Output the [x, y] coordinate of the center of the cell containing the given text.  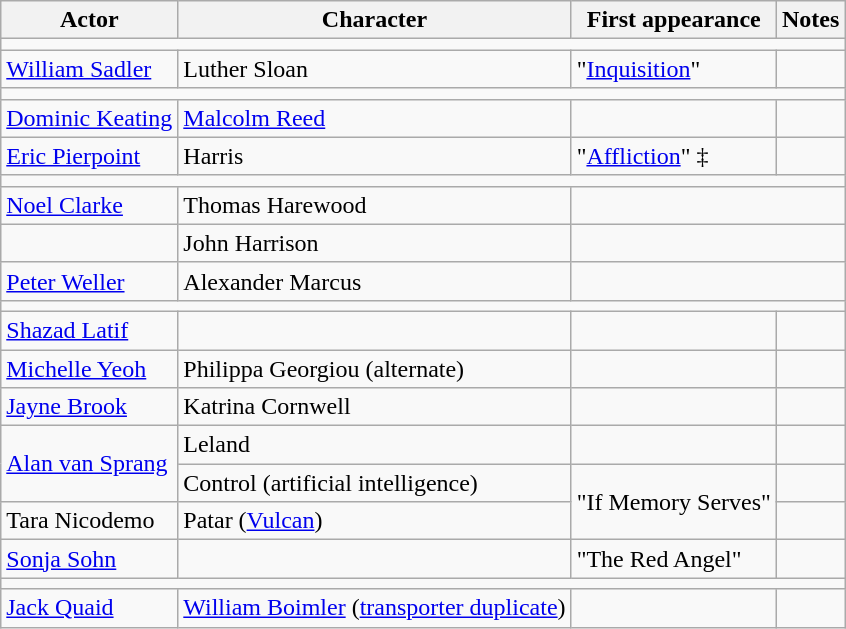
Peter Weller [90, 281]
Noel Clarke [90, 205]
Michelle Yeoh [90, 369]
Patar (Vulcan) [374, 521]
Malcolm Reed [374, 118]
First appearance [674, 20]
William Sadler [90, 69]
Jack Quaid [90, 608]
"If Memory Serves" [674, 502]
"The Red Angel" [674, 559]
"Inquisition" [674, 69]
Alan van Sprang [90, 464]
Notes [810, 20]
Jayne Brook [90, 407]
William Boimler (transporter duplicate) [374, 608]
Thomas Harewood [374, 205]
Eric Pierpoint [90, 156]
Luther Sloan [374, 69]
Harris [374, 156]
Dominic Keating [90, 118]
Leland [374, 445]
"Affliction" ‡ [674, 156]
Actor [90, 20]
Character [374, 20]
Shazad Latif [90, 330]
John Harrison [374, 243]
Control (artificial intelligence) [374, 483]
Philippa Georgiou (alternate) [374, 369]
Tara Nicodemo [90, 521]
Sonja Sohn [90, 559]
Alexander Marcus [374, 281]
Katrina Cornwell [374, 407]
